Detect which cell encompasses the target text, then output its (x, y) center coordinate. 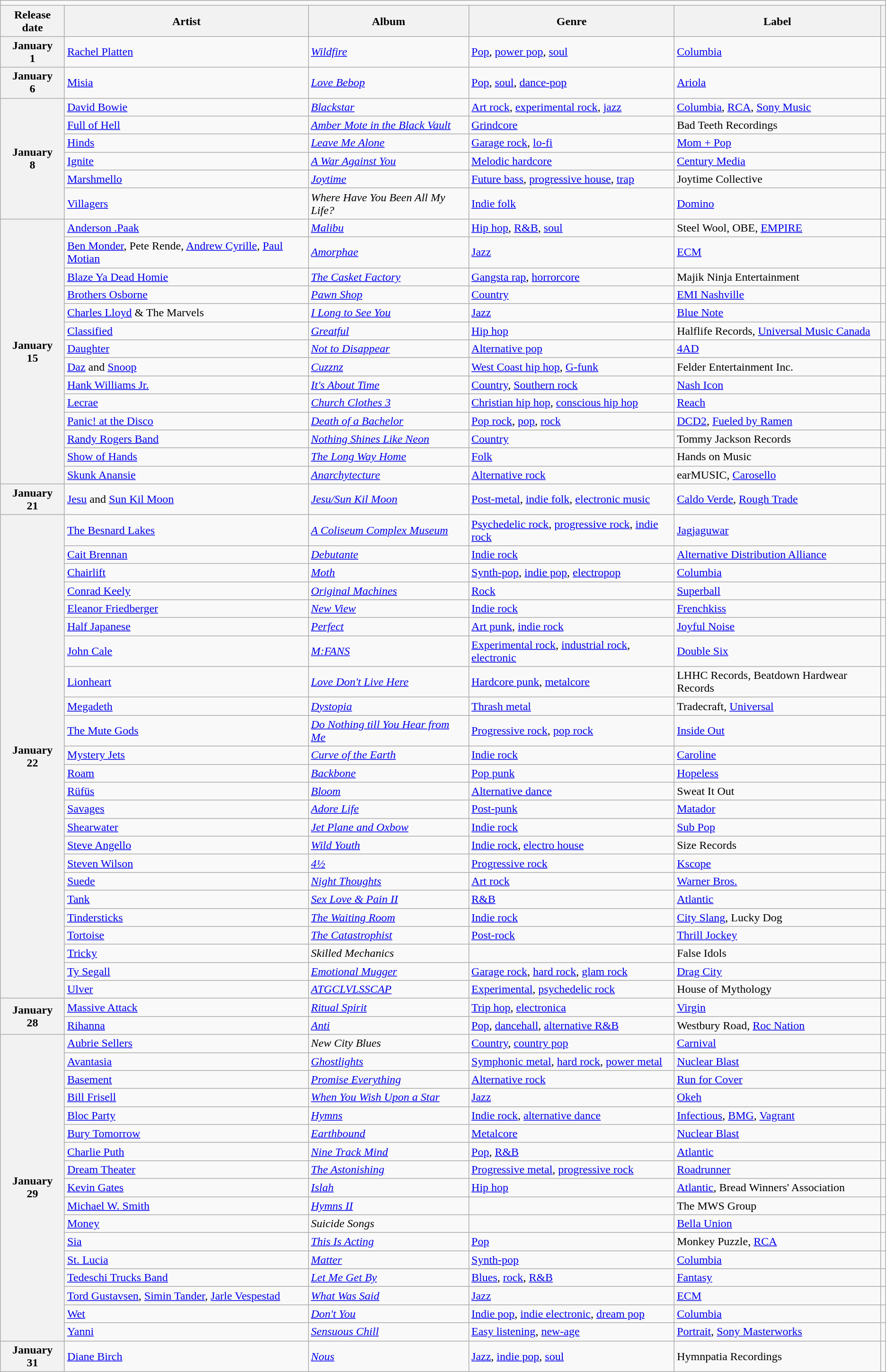
Hinds (186, 143)
R&B (572, 899)
West Coast hip hop, G-funk (572, 367)
Okeh (777, 1097)
Don't You (388, 1314)
Tortoise (186, 935)
Sub Pop (777, 827)
Tommy Jackson Records (777, 439)
Gangsta rap, horrorcore (572, 277)
Century Media (777, 161)
Felder Entertainment Inc. (777, 367)
ATGCLVLSSCAP (388, 989)
Ritual Spirit (388, 1007)
Pop, power pop, soul (572, 52)
Indie pop, indie electronic, dream pop (572, 1314)
Bill Frisell (186, 1097)
Joyful Noise (777, 627)
The Catastrophist (388, 935)
Artist (186, 21)
Ben Monder, Pete Rende, Andrew Cyrille, Paul Motian (186, 252)
Pop, soul, dance-pop (572, 82)
Conrad Keely (186, 590)
Amorphae (388, 252)
Nash Icon (777, 385)
Size Records (777, 845)
Steve Angello (186, 845)
Carnival (777, 1043)
Indie folk (572, 204)
Pawn Shop (388, 295)
Greatful (388, 331)
Nothing Shines Like Neon (388, 439)
4AD (777, 349)
Domino (777, 204)
Superball (777, 590)
Alternative pop (572, 349)
Steel Wool, OBE, EMPIRE (777, 228)
Caroline (777, 755)
DCD2, Fueled by Ramen (777, 421)
Wet (186, 1314)
Basement (186, 1079)
A Coliseum Complex Museum (388, 530)
Halflife Records, Universal Music Canada (777, 331)
Show of Hands (186, 457)
Alternative Distribution Alliance (777, 554)
Indie rock, alternative dance (572, 1115)
Panic! at the Disco (186, 421)
Reach (777, 403)
Progressive rock, pop rock (572, 731)
Hardcore punk, metalcore (572, 682)
Charles Lloyd & The Marvels (186, 313)
Monkey Puzzle, RCA (777, 1242)
Mystery Jets (186, 755)
Tindersticks (186, 917)
Where Have You Been All My Life? (388, 204)
Anti (388, 1025)
Rihanna (186, 1025)
Infectious, BMG, Vagrant (777, 1115)
Easy listening, new-age (572, 1332)
Ulver (186, 989)
Jagjaguwar (777, 530)
Eleanor Friedberger (186, 609)
Bury Tomorrow (186, 1133)
Jesu and Sun Kil Moon (186, 499)
Majik Ninja Entertainment (777, 277)
Thrash metal (572, 706)
Savages (186, 809)
Do Nothing till You Hear from Me (388, 731)
Half Japanese (186, 627)
David Bowie (186, 107)
Bloom (388, 791)
Melodic hardcore (572, 161)
Blackstar (388, 107)
Run for Cover (777, 1079)
Ty Segall (186, 971)
Classified (186, 331)
Curve of the Earth (388, 755)
Ignite (186, 161)
Drag City (777, 971)
4½ (388, 863)
Moth (388, 572)
Death of a Bachelor (388, 421)
Folk (572, 457)
The MWS Group (777, 1206)
January6 (33, 82)
Diane Birch (186, 1356)
A War Against You (388, 161)
John Cale (186, 651)
Indie rock, electro house (572, 845)
Promise Everything (388, 1079)
Yanni (186, 1332)
Post-rock (572, 935)
Steven Wilson (186, 863)
It's About Time (388, 385)
Bad Teeth Recordings (777, 125)
Label (777, 21)
Christian hip hop, conscious hip hop (572, 403)
The Besnard Lakes (186, 530)
Garage rock, lo-fi (572, 143)
Backbone (388, 773)
Jazz, indie pop, soul (572, 1356)
Let Me Get By (388, 1278)
Future bass, progressive house, trap (572, 179)
Bloc Party (186, 1115)
Cait Brennan (186, 554)
Original Machines (388, 590)
Michael W. Smith (186, 1206)
January8 (33, 158)
Blue Note (777, 313)
Jet Plane and Oxbow (388, 827)
Massive Attack (186, 1007)
Album (388, 21)
Love Don't Live Here (388, 682)
Brothers Osborne (186, 295)
Symphonic metal, hard rock, power metal (572, 1061)
The Waiting Room (388, 917)
Night Thoughts (388, 881)
Church Clothes 3 (388, 403)
Love Bebop (388, 82)
Not to Disappear (388, 349)
January28 (33, 1016)
Columbia, RCA, Sony Music (777, 107)
Country, Southern rock (572, 385)
Joytime Collective (777, 179)
Progressive rock (572, 863)
Tricky (186, 953)
Virgin (777, 1007)
Marshmello (186, 179)
Rock (572, 590)
Joytime (388, 179)
St. Lucia (186, 1260)
The Casket Factory (388, 277)
Suede (186, 881)
Jesu/Sun Kil Moon (388, 499)
Pop punk (572, 773)
Nous (388, 1356)
This Is Acting (388, 1242)
Matter (388, 1260)
Cuzznz (388, 367)
Hopeless (777, 773)
The Mute Gods (186, 731)
Anderson .Paak (186, 228)
What Was Said (388, 1296)
Nine Track Mind (388, 1151)
Earthbound (388, 1133)
Progressive metal, progressive rock (572, 1169)
Tradecraft, Universal (777, 706)
Art punk, indie rock (572, 627)
Frenchkiss (777, 609)
Post-metal, indie folk, electronic music (572, 499)
Art rock (572, 881)
Ghostlights (388, 1061)
Adore Life (388, 809)
Genre (572, 21)
Metalcore (572, 1133)
Thrill Jockey (777, 935)
Suicide Songs (388, 1224)
Double Six (777, 651)
LHHC Records, Beatdown Hardwear Records (777, 682)
Emotional Mugger (388, 971)
Avantasia (186, 1061)
Leave Me Alone (388, 143)
Mom + Pop (777, 143)
City Slang, Lucky Dog (777, 917)
Hymnpatia Recordings (777, 1356)
Tank (186, 899)
Atlantic, Bread Winners' Association (777, 1187)
Synth-pop, indie pop, electropop (572, 572)
M:FANS (388, 651)
Wild Youth (388, 845)
When You Wish Upon a Star (388, 1097)
January1 (33, 52)
Post-punk (572, 809)
Portrait, Sony Masterworks (777, 1332)
Hank Williams Jr. (186, 385)
Daughter (186, 349)
Chairlift (186, 572)
Blues, rock, R&B (572, 1278)
Pop, R&B (572, 1151)
Matador (777, 809)
Anarchytecture (388, 475)
Kevin Gates (186, 1187)
Hip hop, R&B, soul (572, 228)
Blaze Ya Dead Homie (186, 277)
Aubrie Sellers (186, 1043)
Garage rock, hard rock, glam rock (572, 971)
Rüfüs (186, 791)
The Astonishing (388, 1169)
Inside Out (777, 731)
Megadeth (186, 706)
Bella Union (777, 1224)
earMUSIC, Carosello (777, 475)
Warner Bros. (777, 881)
Full of Hell (186, 125)
Sweat It Out (777, 791)
Wildfire (388, 52)
Dystopia (388, 706)
January21 (33, 499)
Tord Gustavsen, Simin Tander, Jarle Vespestad (186, 1296)
Pop rock, pop, rock (572, 421)
Money (186, 1224)
Ariola (777, 82)
January22 (33, 757)
Villagers (186, 204)
Alternative dance (572, 791)
Pop, dancehall, alternative R&B (572, 1025)
Daz and Snoop (186, 367)
January29 (33, 1187)
Caldo Verde, Rough Trade (777, 499)
Psychedelic rock, progressive rock, indie rock (572, 530)
Debutante (388, 554)
Grindcore (572, 125)
Islah (388, 1187)
Skunk Anansie (186, 475)
Misia (186, 82)
Country, country pop (572, 1043)
Lecrae (186, 403)
Malibu (388, 228)
House of Mythology (777, 989)
Trip hop, electronica (572, 1007)
Sex Love & Pain II (388, 899)
January15 (33, 351)
I Long to See You (388, 313)
Skilled Mechanics (388, 953)
Roadrunner (777, 1169)
Perfect (388, 627)
Hymns II (388, 1206)
Art rock, experimental rock, jazz (572, 107)
Pop (572, 1242)
Lionheart (186, 682)
Fantasy (777, 1278)
Shearwater (186, 827)
Experimental rock, industrial rock, electronic (572, 651)
Roam (186, 773)
New City Blues (388, 1043)
Randy Rogers Band (186, 439)
Westbury Road, Roc Nation (777, 1025)
False Idols (777, 953)
Hymns (388, 1115)
EMI Nashville (777, 295)
January31 (33, 1356)
Synth-pop (572, 1260)
Dream Theater (186, 1169)
Rachel Platten (186, 52)
Sensuous Chill (388, 1332)
New View (388, 609)
Kscope (777, 863)
Release date (33, 21)
Hands on Music (777, 457)
The Long Way Home (388, 457)
Tedeschi Trucks Band (186, 1278)
Experimental, psychedelic rock (572, 989)
Charlie Puth (186, 1151)
Amber Mote in the Black Vault (388, 125)
Sia (186, 1242)
